Extract the [X, Y] coordinate from the center of the cell holding the provided text.  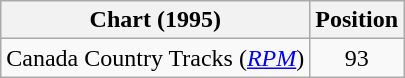
Chart (1995) [156, 20]
Position [357, 20]
Canada Country Tracks (RPM) [156, 58]
93 [357, 58]
